Output the (X, Y) coordinate of the center of the cell containing the given text.  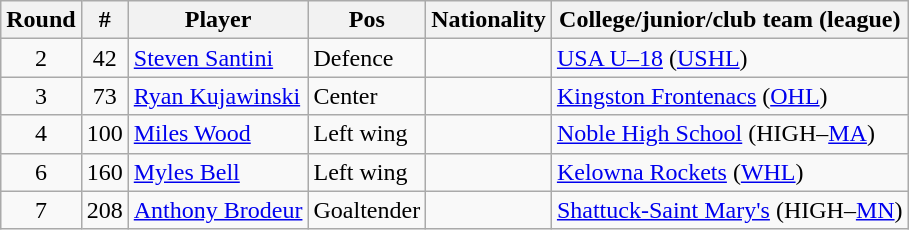
Defence (367, 58)
College/junior/club team (league) (730, 20)
208 (104, 210)
3 (41, 96)
Shattuck-Saint Mary's (HIGH–MN) (730, 210)
Center (367, 96)
Myles Bell (218, 172)
4 (41, 134)
Kingston Frontenacs (OHL) (730, 96)
Ryan Kujawinski (218, 96)
2 (41, 58)
Anthony Brodeur (218, 210)
Player (218, 20)
Noble High School (HIGH–MA) (730, 134)
# (104, 20)
Pos (367, 20)
Round (41, 20)
Kelowna Rockets (WHL) (730, 172)
Steven Santini (218, 58)
7 (41, 210)
Goaltender (367, 210)
160 (104, 172)
42 (104, 58)
6 (41, 172)
USA U–18 (USHL) (730, 58)
100 (104, 134)
Miles Wood (218, 134)
73 (104, 96)
Nationality (489, 20)
